Determine the [X, Y] coordinate at the center of the cell enclosing the given text.  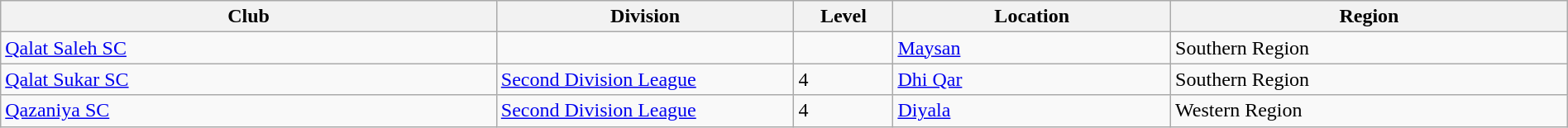
Maysan [1032, 48]
Qazaniya SC [249, 111]
Dhi Qar [1032, 79]
Western Region [1370, 111]
Location [1032, 17]
Diyala [1032, 111]
Division [645, 17]
Qalat Saleh SC [249, 48]
Level [844, 17]
Region [1370, 17]
Qalat Sukar SC [249, 79]
Club [249, 17]
